Find where the given text appears and provide that cell's center as [x, y] coordinate. 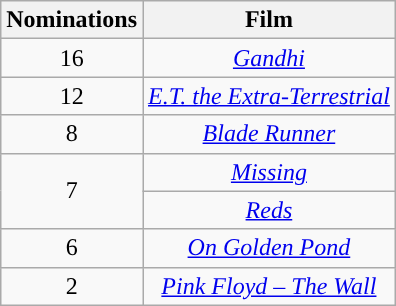
Blade Runner [268, 134]
7 [72, 191]
12 [72, 96]
E.T. the Extra-Terrestrial [268, 96]
16 [72, 58]
Reds [268, 210]
On Golden Pond [268, 248]
Film [268, 20]
Gandhi [268, 58]
Missing [268, 172]
2 [72, 286]
Nominations [72, 20]
6 [72, 248]
8 [72, 134]
Pink Floyd – The Wall [268, 286]
